Determine the [x, y] coordinate at the center of the cell enclosing the given text.  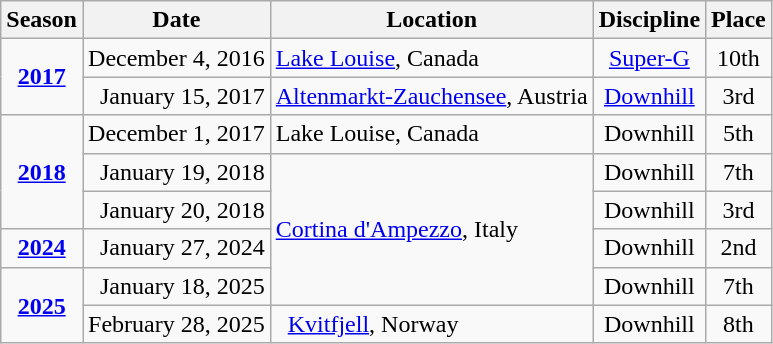
January 18, 2025 [176, 286]
Altenmarkt-Zauchensee, Austria [432, 96]
2nd [739, 248]
5th [739, 134]
2017 [42, 77]
2024 [42, 248]
2018 [42, 172]
Super-G [649, 58]
Kvitfjell, Norway [432, 324]
January 15, 2017 [176, 96]
Date [176, 20]
January 19, 2018 [176, 172]
Season [42, 20]
February 28, 2025 [176, 324]
8th [739, 324]
Location [432, 20]
Cortina d'Ampezzo, Italy [432, 229]
December 4, 2016 [176, 58]
January 20, 2018 [176, 210]
Discipline [649, 20]
December 1, 2017 [176, 134]
January 27, 2024 [176, 248]
10th [739, 58]
Place [739, 20]
2025 [42, 305]
